Return the [x, y] coordinate for the center point of the cell that contains the specified text.  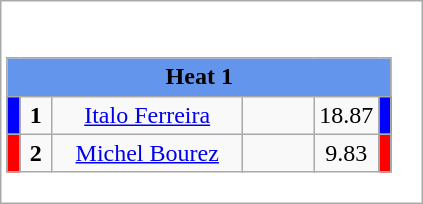
Michel Bourez [148, 153]
Heat 1 1 Italo Ferreira 18.87 2 Michel Bourez 9.83 [212, 102]
1 [36, 115]
Heat 1 [199, 77]
18.87 [346, 115]
Italo Ferreira [148, 115]
9.83 [346, 153]
2 [36, 153]
